For the text-containing cell, return its midpoint in [x, y] coordinate format. 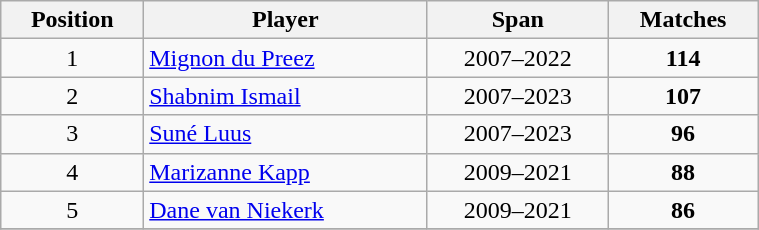
2 [72, 96]
Suné Luus [286, 134]
107 [684, 96]
3 [72, 134]
2007–2022 [518, 58]
Marizanne Kapp [286, 172]
Player [286, 20]
5 [72, 210]
Matches [684, 20]
4 [72, 172]
Span [518, 20]
1 [72, 58]
88 [684, 172]
114 [684, 58]
Dane van Niekerk [286, 210]
Mignon du Preez [286, 58]
Shabnim Ismail [286, 96]
86 [684, 210]
Position [72, 20]
96 [684, 134]
